Capture the cell that displays the provided text and extract its [x, y] central coordinate. 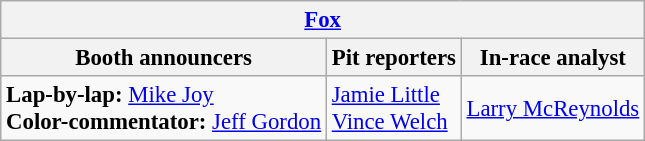
Booth announcers [164, 58]
Fox [323, 20]
Larry McReynolds [552, 108]
In-race analyst [552, 58]
Lap-by-lap: Mike JoyColor-commentator: Jeff Gordon [164, 108]
Jamie LittleVince Welch [394, 108]
Pit reporters [394, 58]
